Output the (x, y) coordinate of the center of the cell containing the given text.  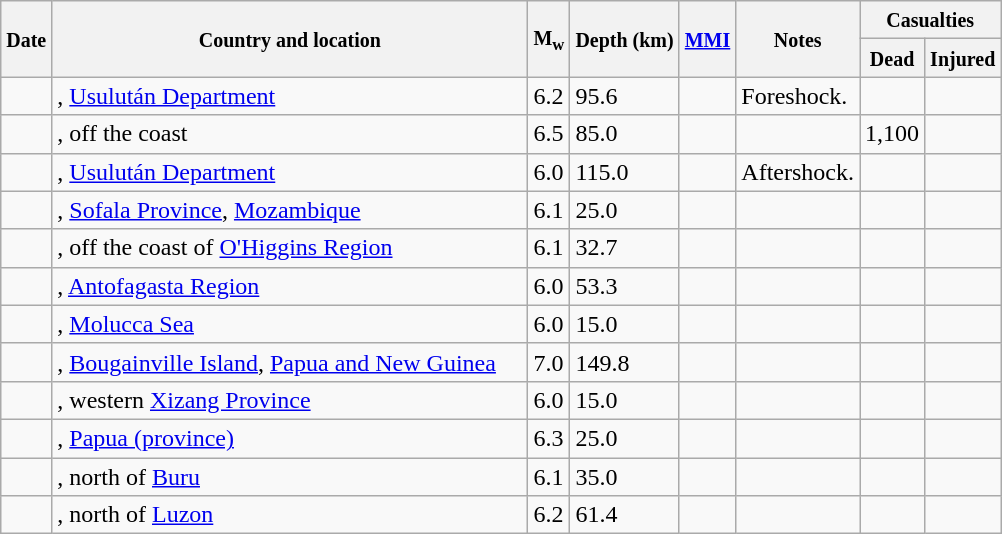
, Bougainville Island, Papua and New Guinea (290, 362)
, north of Buru (290, 477)
Country and location (290, 39)
, Papua (province) (290, 438)
Aftershock. (798, 172)
, off the coast (290, 134)
Casualties (930, 20)
, western Xizang Province (290, 400)
Dead (892, 58)
Foreshock. (798, 96)
, Antofagasta Region (290, 286)
35.0 (624, 477)
7.0 (549, 362)
53.3 (624, 286)
Date (26, 39)
149.8 (624, 362)
95.6 (624, 96)
Injured (963, 58)
, north of Luzon (290, 515)
115.0 (624, 172)
Depth (km) (624, 39)
1,100 (892, 134)
, Molucca Sea (290, 324)
6.3 (549, 438)
Mw (549, 39)
85.0 (624, 134)
61.4 (624, 515)
32.7 (624, 248)
MMI (708, 39)
Notes (798, 39)
6.5 (549, 134)
, Sofala Province, Mozambique (290, 210)
, off the coast of O'Higgins Region (290, 248)
